For the text-containing cell, return its midpoint in (X, Y) coordinate format. 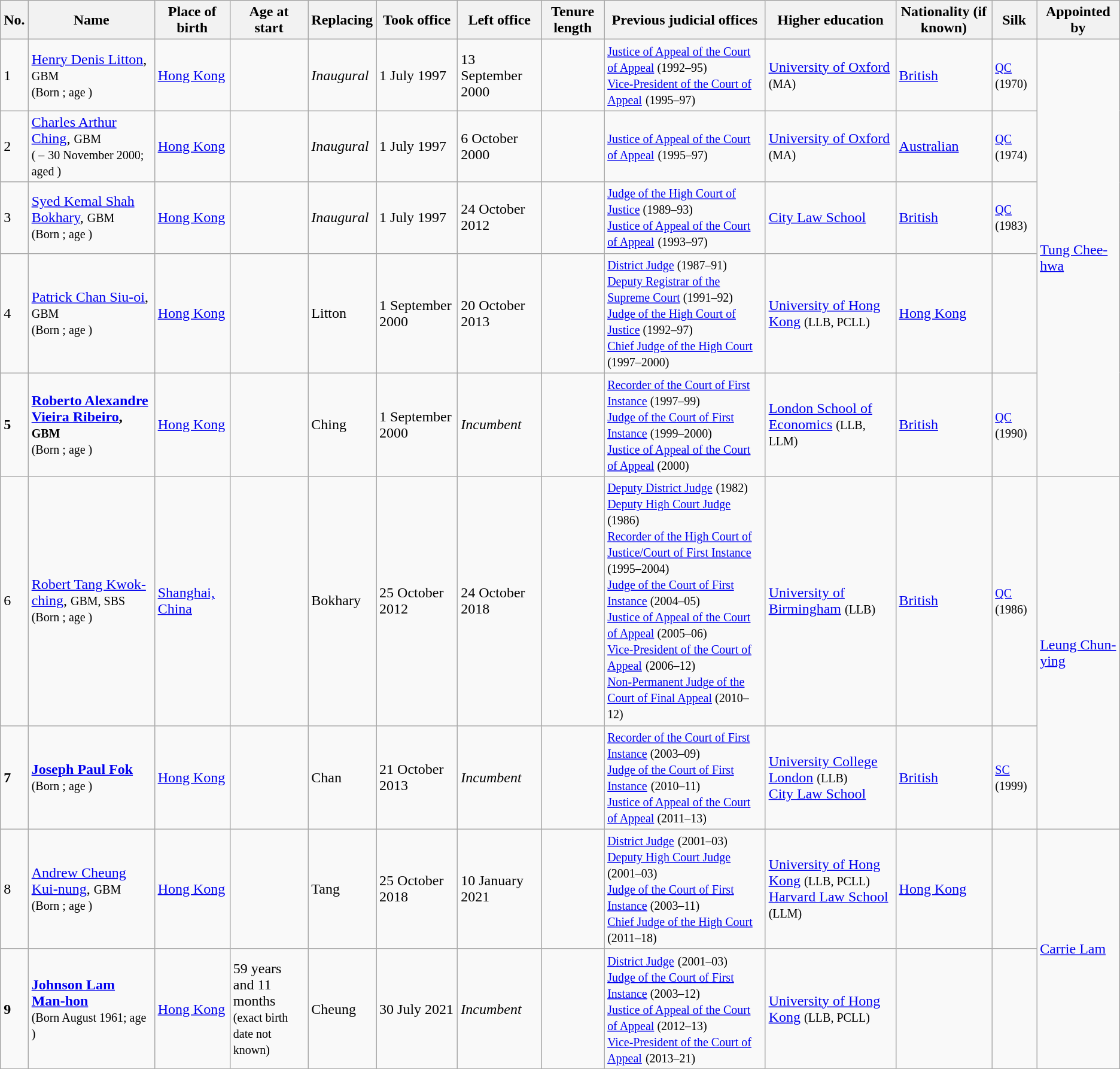
3 (14, 218)
24 October 2012 (500, 218)
21 October 2013 (417, 777)
9 (14, 1009)
QC (1974) (1015, 146)
University of Birmingham (LLB) (830, 601)
University College London (LLB)City Law School (830, 777)
Henry Denis Litton, GBM(Born ; age ) (91, 75)
Replacing (342, 20)
2 (14, 146)
Recorder of the Court of First Instance (1997–99)Judge of the Court of First Instance (1999–2000)Justice of Appeal of the Court of Appeal (2000) (685, 425)
30 July 2021 (417, 1009)
QC (1990) (1015, 425)
Ching (342, 425)
Johnson Lam Man-hon(Born August 1961; age ) (91, 1009)
Took office (417, 20)
Tang (342, 889)
25 October 2012 (417, 601)
Shanghai, China (192, 601)
13 September 2000 (500, 75)
District Judge (2001–03)Deputy High Court Judge (2001–03)Judge of the Court of First Instance (2003–11)Chief Judge of the High Court (2011–18) (685, 889)
Name (91, 20)
Australian (944, 146)
10 January 2021 (500, 889)
London School of Economics (LLB, LLM) (830, 425)
Previous judicial offices (685, 20)
Chan (342, 777)
Patrick Chan Siu-oi, GBM(Born ; age ) (91, 313)
QC (1983) (1015, 218)
6 (14, 601)
Litton (342, 313)
Place of birth (192, 20)
SC (1999) (1015, 777)
Carrie Lam (1078, 949)
Age at start (269, 20)
Cheung (342, 1009)
Judge of the High Court of Justice (1989–93)Justice of Appeal of the Court of Appeal (1993–97) (685, 218)
QC (1970) (1015, 75)
Justice of Appeal of the Court of Appeal (1995–97) (685, 146)
Left office (500, 20)
25 October 2018 (417, 889)
No. (14, 20)
8 (14, 889)
59 years and 11 months(exact birth date not known) (269, 1009)
Andrew Cheung Kui-nung, GBM(Born ; age ) (91, 889)
20 October 2013 (500, 313)
6 October 2000 (500, 146)
5 (14, 425)
7 (14, 777)
Bokhary (342, 601)
1 (14, 75)
Tenure length (573, 20)
4 (14, 313)
Tung Chee-hwa (1078, 258)
QC (1986) (1015, 601)
Appointed by (1078, 20)
Joseph Paul Fok(Born ; age ) (91, 777)
University of Hong Kong (LLB, PCLL)Harvard Law School (LLM) (830, 889)
Leung Chun-ying (1078, 652)
Robert Tang Kwok-ching, GBM, SBS(Born ; age ) (91, 601)
24 October 2018 (500, 601)
Syed Kemal Shah Bokhary, GBM(Born ; age ) (91, 218)
Silk (1015, 20)
Recorder of the Court of First Instance (2003–09)Judge of the Court of First Instance (2010–11)Justice of Appeal of the Court of Appeal (2011–13) (685, 777)
Roberto Alexandre Vieira Ribeiro, GBM(Born ; age ) (91, 425)
Justice of Appeal of the Court of Appeal (1992–95)Vice-President of the Court of Appeal (1995–97) (685, 75)
Higher education (830, 20)
City Law School (830, 218)
Charles Arthur Ching, GBM( – 30 November 2000; aged ) (91, 146)
Nationality (if known) (944, 20)
